Pinpoint the cell where the given text exists, returning its [X, Y] midpoint coordinate. 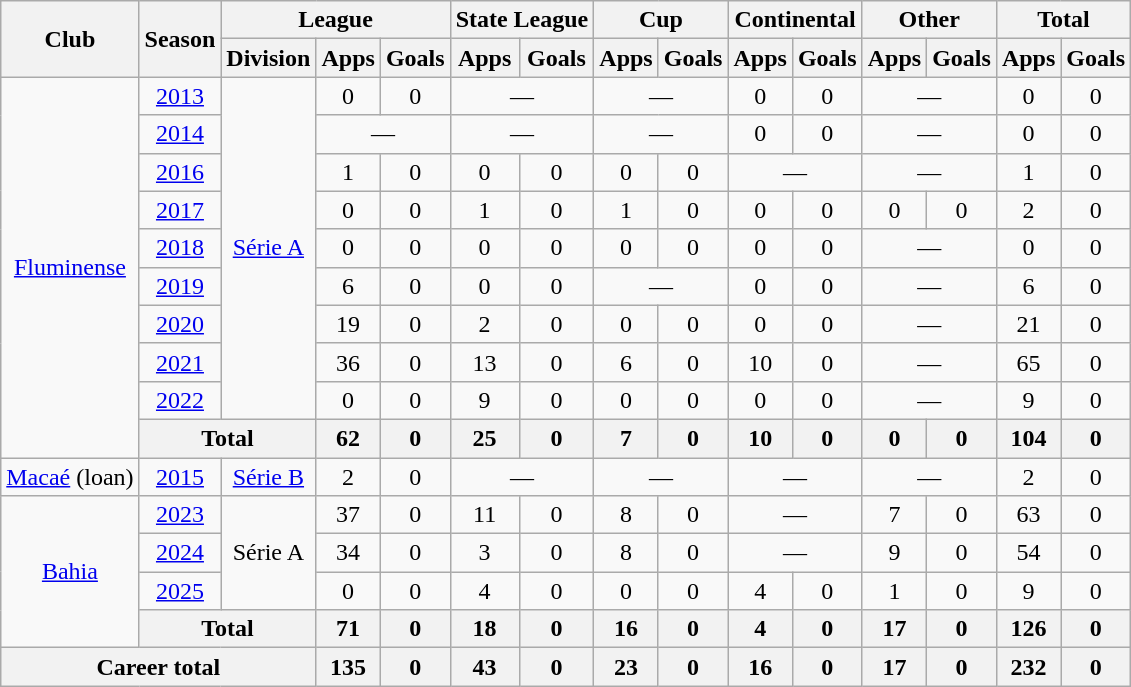
2015 [180, 477]
Série B [268, 477]
Cup [661, 20]
2022 [180, 400]
104 [1028, 438]
2020 [180, 324]
Fluminense [70, 268]
19 [348, 324]
2023 [180, 515]
2018 [180, 248]
65 [1028, 362]
Bahia [70, 572]
63 [1028, 515]
13 [484, 362]
2017 [180, 210]
Other [929, 20]
Macaé (loan) [70, 477]
State League [522, 20]
2019 [180, 286]
21 [1028, 324]
34 [348, 553]
Club [70, 39]
126 [1028, 629]
135 [348, 667]
18 [484, 629]
Career total [158, 667]
37 [348, 515]
2013 [180, 96]
23 [626, 667]
11 [484, 515]
Season [180, 39]
2014 [180, 134]
Continental [795, 20]
232 [1028, 667]
League [336, 20]
43 [484, 667]
36 [348, 362]
2021 [180, 362]
71 [348, 629]
3 [484, 553]
2024 [180, 553]
62 [348, 438]
2016 [180, 172]
2025 [180, 591]
25 [484, 438]
54 [1028, 553]
Division [268, 58]
